Determine the (x, y) coordinate at the center of the cell enclosing the given text.  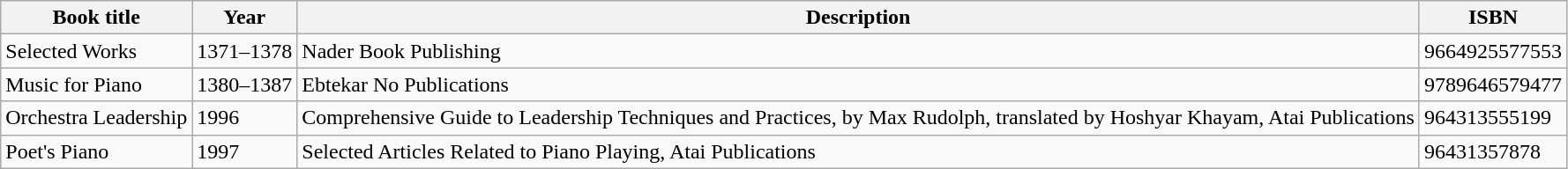
1371–1378 (245, 51)
964313555199 (1492, 118)
Book title (97, 18)
1380–1387 (245, 84)
Orchestra Leadership (97, 118)
1997 (245, 151)
Year (245, 18)
Poet's Piano (97, 151)
Nader Book Publishing (859, 51)
ISBN (1492, 18)
Selected Works (97, 51)
Ebtekar No Publications (859, 84)
Selected Articles Related to Piano Playing, Atai Publications (859, 151)
96431357878 (1492, 151)
9664925577553 (1492, 51)
1996 (245, 118)
9789646579477 (1492, 84)
Comprehensive Guide to Leadership Techniques and Practices, by Max Rudolph, translated by Hoshyar Khayam, Atai Publications (859, 118)
Music for Piano (97, 84)
Description (859, 18)
